Locate the cell with the specified text and output its (x, y) center coordinate. 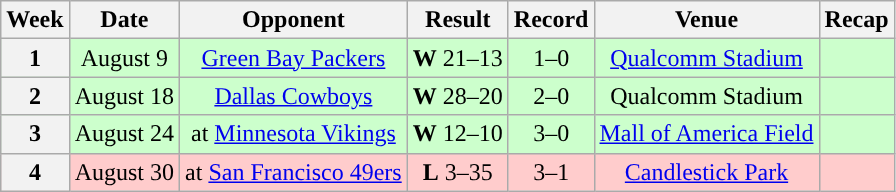
3 (35, 134)
Week (35, 20)
1–0 (551, 58)
W 12–10 (458, 134)
at San Francisco 49ers (294, 172)
W 21–13 (458, 58)
Opponent (294, 20)
Record (551, 20)
L 3–35 (458, 172)
Candlestick Park (706, 172)
at Minnesota Vikings (294, 134)
Recap (856, 20)
Venue (706, 20)
4 (35, 172)
W 28–20 (458, 96)
August 9 (124, 58)
2 (35, 96)
August 18 (124, 96)
1 (35, 58)
August 24 (124, 134)
August 30 (124, 172)
Mall of America Field (706, 134)
3–1 (551, 172)
Date (124, 20)
Green Bay Packers (294, 58)
2–0 (551, 96)
Result (458, 20)
3–0 (551, 134)
Dallas Cowboys (294, 96)
